Capture the cell that displays the provided text and extract its (X, Y) central coordinate. 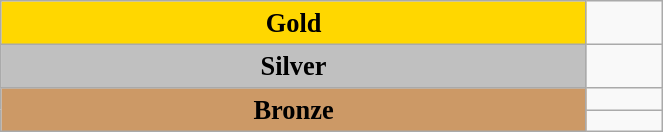
Bronze (294, 109)
Gold (294, 22)
Silver (294, 66)
